Provide the [X, Y] coordinate of the cell's center where the given text is located.  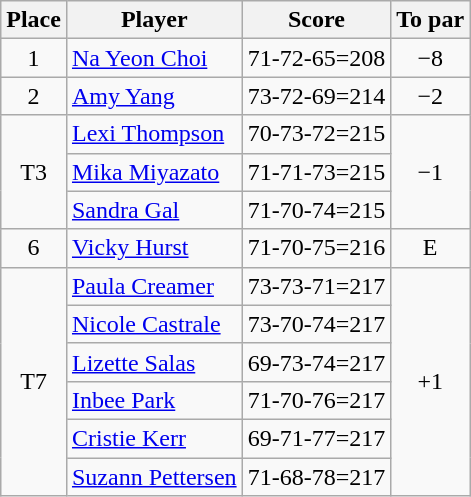
−1 [430, 172]
69-73-74=217 [316, 362]
−2 [430, 96]
T3 [34, 172]
71-71-73=215 [316, 172]
Place [34, 20]
71-70-75=216 [316, 248]
73-70-74=217 [316, 324]
Vicky Hurst [154, 248]
71-72-65=208 [316, 58]
70-73-72=215 [316, 134]
Lexi Thompson [154, 134]
Lizette Salas [154, 362]
+1 [430, 381]
71-70-74=215 [316, 210]
Player [154, 20]
E [430, 248]
Paula Creamer [154, 286]
Amy Yang [154, 96]
Score [316, 20]
Sandra Gal [154, 210]
Cristie Kerr [154, 438]
Nicole Castrale [154, 324]
73-73-71=217 [316, 286]
2 [34, 96]
Na Yeon Choi [154, 58]
1 [34, 58]
Suzann Pettersen [154, 477]
To par [430, 20]
71-68-78=217 [316, 477]
T7 [34, 381]
71-70-76=217 [316, 400]
−8 [430, 58]
69-71-77=217 [316, 438]
73-72-69=214 [316, 96]
Inbee Park [154, 400]
6 [34, 248]
Mika Miyazato [154, 172]
